Locate the cell with the specified text and output its [x, y] center coordinate. 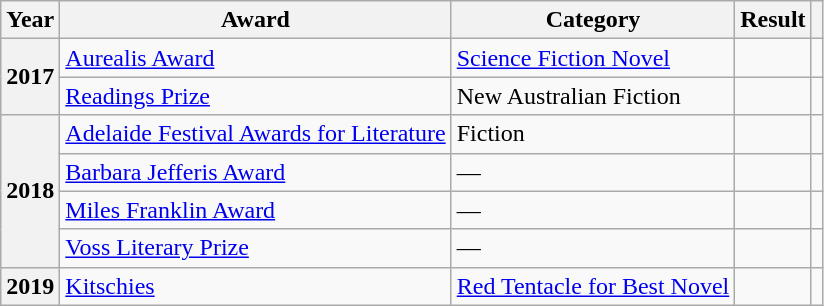
Readings Prize [256, 96]
Miles Franklin Award [256, 210]
Red Tentacle for Best Novel [593, 286]
2018 [30, 191]
2019 [30, 286]
Science Fiction Novel [593, 58]
Fiction [593, 134]
Kitschies [256, 286]
Category [593, 20]
Aurealis Award [256, 58]
Adelaide Festival Awards for Literature [256, 134]
Award [256, 20]
Voss Literary Prize [256, 248]
2017 [30, 77]
New Australian Fiction [593, 96]
Year [30, 20]
Result [773, 20]
Barbara Jefferis Award [256, 172]
